Capture the cell that displays the provided text and extract its [x, y] central coordinate. 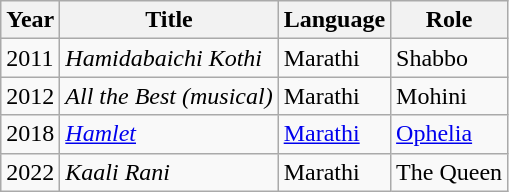
The Queen [450, 172]
Hamlet [169, 134]
Title [169, 20]
2012 [30, 96]
2022 [30, 172]
Ophelia [450, 134]
Mohini [450, 96]
Role [450, 20]
2018 [30, 134]
Year [30, 20]
Hamidabaichi Kothi [169, 58]
All the Best (musical) [169, 96]
Kaali Rani [169, 172]
Language [334, 20]
2011 [30, 58]
Shabbo [450, 58]
